From the cell containing the given text, extract its center point as [x, y] coordinate. 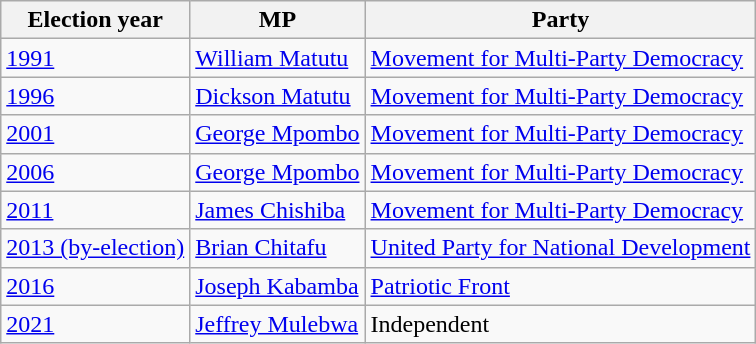
1991 [96, 58]
Patriotic Front [560, 286]
Independent [560, 324]
2013 (by-election) [96, 248]
2006 [96, 172]
2021 [96, 324]
2011 [96, 210]
2001 [96, 134]
Brian Chitafu [278, 248]
1996 [96, 96]
Joseph Kabamba [278, 286]
Election year [96, 20]
Party [560, 20]
United Party for National Development [560, 248]
Dickson Matutu [278, 96]
William Matutu [278, 58]
Jeffrey Mulebwa [278, 324]
2016 [96, 286]
James Chishiba [278, 210]
MP [278, 20]
